For the text-containing cell, return its midpoint in (X, Y) coordinate format. 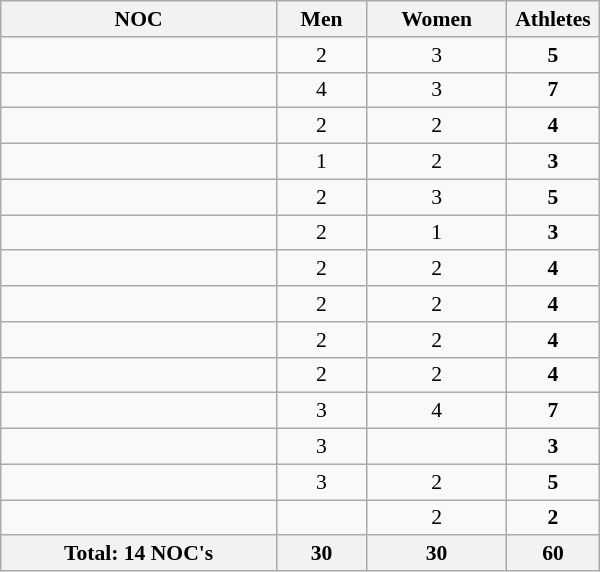
Men (321, 19)
Athletes (554, 19)
Women (437, 19)
Total: 14 NOC's (139, 554)
NOC (139, 19)
60 (554, 554)
